For the text-containing cell, return its midpoint in (x, y) coordinate format. 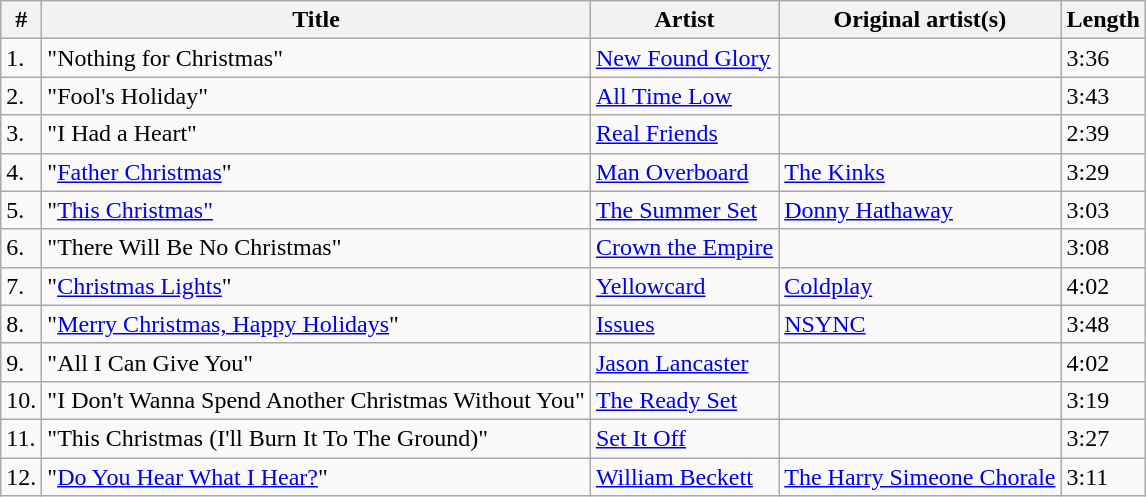
"This Christmas (I'll Burn It To The Ground)" (316, 438)
"All I Can Give You" (316, 362)
All Time Low (684, 96)
Set It Off (684, 438)
"Christmas Lights" (316, 286)
The Summer Set (684, 210)
Real Friends (684, 134)
3. (22, 134)
New Found Glory (684, 58)
Coldplay (920, 286)
Man Overboard (684, 172)
"There Will Be No Christmas" (316, 248)
Length (1103, 20)
The Harry Simeone Chorale (920, 477)
"Do You Hear What I Hear?" (316, 477)
9. (22, 362)
6. (22, 248)
"I Had a Heart" (316, 134)
Jason Lancaster (684, 362)
3:08 (1103, 248)
3:11 (1103, 477)
Yellowcard (684, 286)
2. (22, 96)
Original artist(s) (920, 20)
"I Don't Wanna Spend Another Christmas Without You" (316, 400)
Title (316, 20)
3:03 (1103, 210)
Donny Hathaway (920, 210)
"Fool's Holiday" (316, 96)
10. (22, 400)
Issues (684, 324)
The Ready Set (684, 400)
4. (22, 172)
Crown the Empire (684, 248)
3:29 (1103, 172)
5. (22, 210)
# (22, 20)
3:19 (1103, 400)
12. (22, 477)
"Father Christmas" (316, 172)
"Merry Christmas, Happy Holidays" (316, 324)
2:39 (1103, 134)
3:27 (1103, 438)
William Beckett (684, 477)
7. (22, 286)
"Nothing for Christmas" (316, 58)
Artist (684, 20)
3:43 (1103, 96)
1. (22, 58)
3:36 (1103, 58)
3:48 (1103, 324)
NSYNC (920, 324)
11. (22, 438)
The Kinks (920, 172)
8. (22, 324)
"This Christmas" (316, 210)
